Capture the cell that displays the provided text and extract its (X, Y) central coordinate. 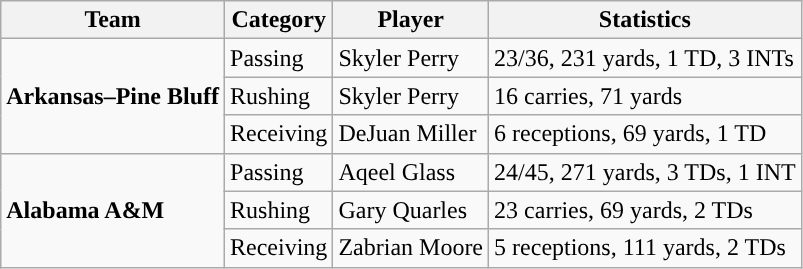
23/36, 231 yards, 1 TD, 3 INTs (646, 58)
6 receptions, 69 yards, 1 TD (646, 134)
24/45, 271 yards, 3 TDs, 1 INT (646, 172)
Gary Quarles (411, 210)
Player (411, 20)
Zabrian Moore (411, 248)
5 receptions, 111 yards, 2 TDs (646, 248)
Alabama A&M (113, 210)
Aqeel Glass (411, 172)
DeJuan Miller (411, 134)
Arkansas–Pine Bluff (113, 96)
Statistics (646, 20)
Category (279, 20)
16 carries, 71 yards (646, 96)
Team (113, 20)
23 carries, 69 yards, 2 TDs (646, 210)
